Return [x, y] of the center of cell containing provided text 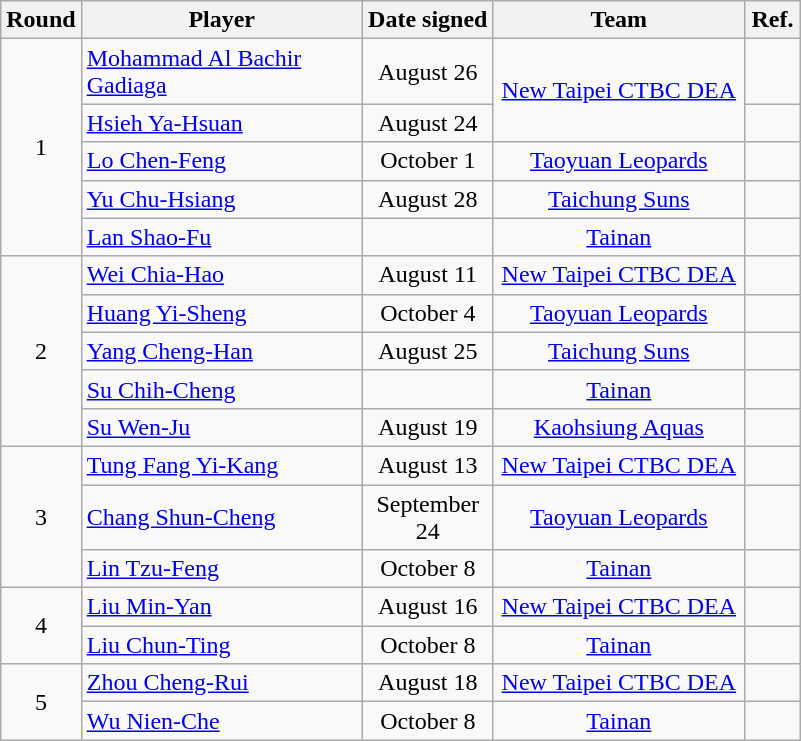
Date signed [428, 20]
Mohammad Al Bachir Gadiaga [222, 72]
October 1 [428, 161]
August 25 [428, 351]
Yu Chu-Hsiang [222, 199]
Hsieh Ya-Hsuan [222, 123]
Chang Shun-Cheng [222, 516]
Ref. [772, 20]
August 18 [428, 683]
2 [41, 351]
Kaohsiung Aquas [618, 427]
Zhou Cheng-Rui [222, 683]
August 11 [428, 275]
Liu Min-Yan [222, 607]
Liu Chun-Ting [222, 645]
Lin Tzu-Feng [222, 569]
August 28 [428, 199]
Lo Chen-Feng [222, 161]
October 4 [428, 313]
Lan Shao-Fu [222, 237]
August 13 [428, 465]
Team [618, 20]
Huang Yi-Sheng [222, 313]
Tung Fang Yi-Kang [222, 465]
August 26 [428, 72]
Yang Cheng-Han [222, 351]
4 [41, 626]
Su Wen-Ju [222, 427]
5 [41, 702]
Su Chih-Cheng [222, 389]
Player [222, 20]
Round [41, 20]
August 16 [428, 607]
3 [41, 516]
September 24 [428, 516]
August 19 [428, 427]
Wu Nien-Che [222, 721]
1 [41, 148]
August 24 [428, 123]
Wei Chia-Hao [222, 275]
